Locate the cell with the specified text and output its (X, Y) center coordinate. 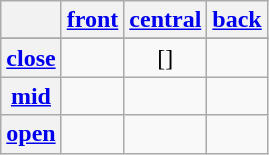
mid (31, 96)
front (92, 20)
[] (166, 58)
close (31, 58)
open (31, 134)
back (237, 20)
central (166, 20)
